Capture the cell that displays the provided text and extract its (x, y) central coordinate. 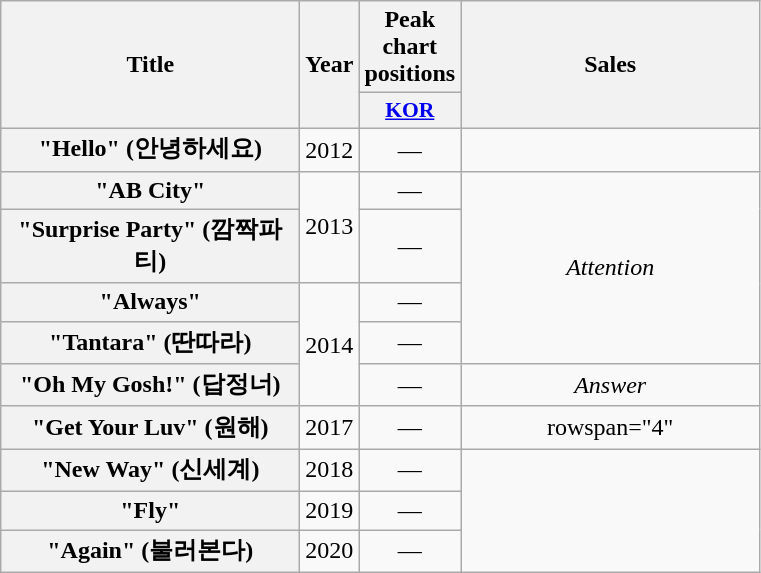
2017 (330, 428)
KOR (410, 111)
"Fly" (150, 510)
2013 (330, 227)
2018 (330, 470)
Year (330, 65)
2019 (330, 510)
Answer (610, 386)
2012 (330, 150)
2014 (330, 344)
Peak chart positions (410, 47)
"New Way" (신세계) (150, 470)
"Always" (150, 302)
rowspan="4" (610, 428)
Title (150, 65)
Sales (610, 65)
"Surprise Party" (깜짝파티) (150, 246)
"AB City" (150, 190)
Attention (610, 268)
"Again" (불러본다) (150, 552)
"Tantara" (딴따라) (150, 342)
"Oh My Gosh!" (답정너) (150, 386)
"Hello" (안녕하세요) (150, 150)
"Get Your Luv" (원해) (150, 428)
2020 (330, 552)
